Identify which cell holds the provided text, then report its (X, Y) central coordinate. 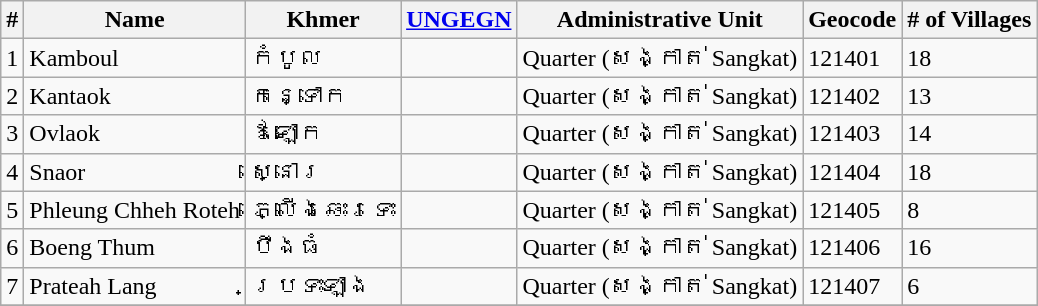
Phleung Chheh Roteh (135, 210)
7 (12, 286)
121407 (852, 286)
Kamboul (135, 58)
Kantaok (135, 96)
កំបូល (324, 58)
ប្រទះឡាង (324, 286)
16 (970, 248)
# (12, 20)
121405 (852, 210)
121402 (852, 96)
ស្នោរ (324, 172)
Boeng Thum (135, 248)
Administrative Unit (660, 20)
កន្ទោក (324, 96)
Name (135, 20)
121401 (852, 58)
ភ្លើងឆេះរទេះ (324, 210)
Khmer (324, 20)
2 (12, 96)
121404 (852, 172)
5 (12, 210)
Prateah Lang (135, 286)
121403 (852, 134)
121406 (852, 248)
ឪឡោក (324, 134)
បឹងធំ (324, 248)
3 (12, 134)
UNGEGN (459, 20)
13 (970, 96)
8 (970, 210)
Snaor (135, 172)
4 (12, 172)
Geocode (852, 20)
Ovlaok (135, 134)
1 (12, 58)
# of Villages (970, 20)
14 (970, 134)
